Detect which cell encompasses the target text, then output its (x, y) center coordinate. 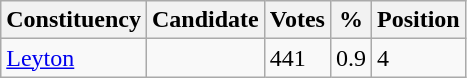
Candidate (205, 20)
Votes (297, 20)
% (350, 20)
4 (418, 58)
0.9 (350, 58)
Leyton (74, 58)
441 (297, 58)
Position (418, 20)
Constituency (74, 20)
